Detect which cell encompasses the target text, then output its [x, y] center coordinate. 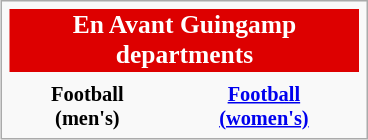
Football(women's) [264, 106]
En Avant Guingamp departments [184, 40]
Football(men's) [87, 106]
